Output the [x, y] coordinate of the center of the cell containing the given text.  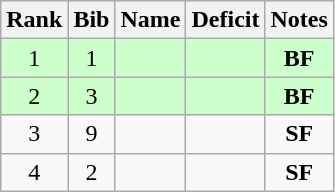
Name [150, 20]
Notes [299, 20]
Deficit [226, 20]
Rank [34, 20]
Bib [92, 20]
4 [34, 172]
9 [92, 134]
